Return the (x, y) coordinate for the center point of the cell that contains the specified text.  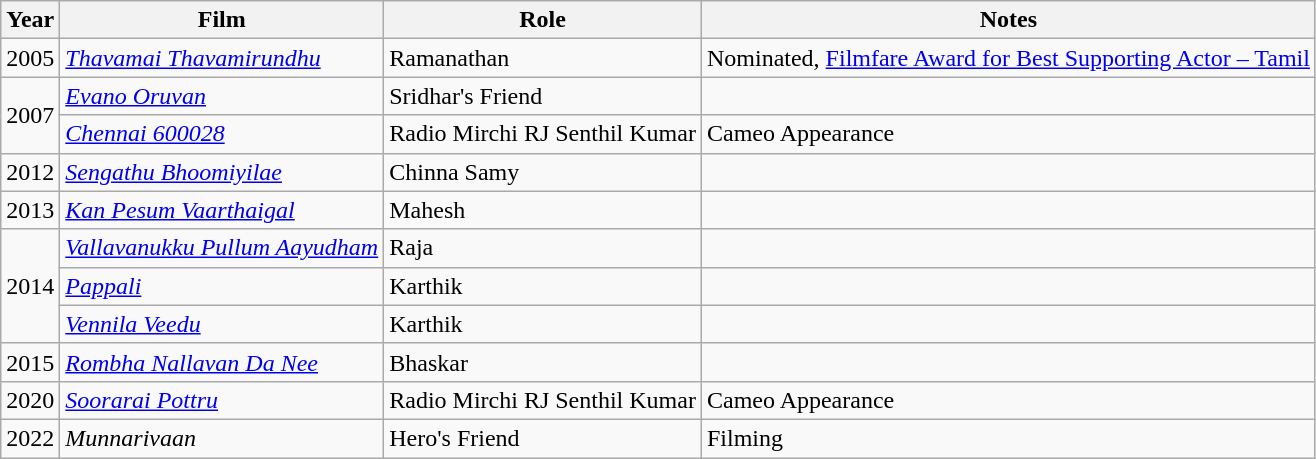
Thavamai Thavamirundhu (222, 58)
Soorarai Pottru (222, 400)
Raja (543, 248)
Vennila Veedu (222, 324)
2015 (30, 362)
2005 (30, 58)
Role (543, 20)
Hero's Friend (543, 438)
Year (30, 20)
2013 (30, 210)
Sridhar's Friend (543, 96)
Nominated, Filmfare Award for Best Supporting Actor – Tamil (1008, 58)
Munnarivaan (222, 438)
Film (222, 20)
2012 (30, 172)
Sengathu Bhoomiyilae (222, 172)
2020 (30, 400)
Rombha Nallavan Da Nee (222, 362)
Filming (1008, 438)
Ramanathan (543, 58)
Evano Oruvan (222, 96)
2014 (30, 286)
Kan Pesum Vaarthaigal (222, 210)
Vallavanukku Pullum Aayudham (222, 248)
Bhaskar (543, 362)
Chinna Samy (543, 172)
Notes (1008, 20)
Chennai 600028 (222, 134)
Mahesh (543, 210)
2022 (30, 438)
Pappali (222, 286)
2007 (30, 115)
